Detect which cell encompasses the target text, then output its (X, Y) center coordinate. 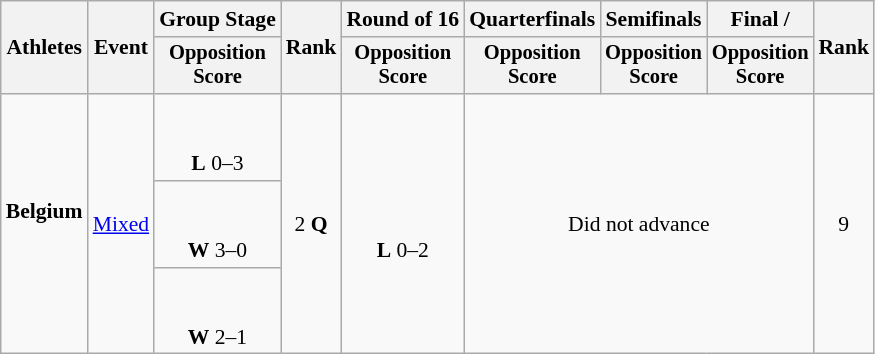
9 (844, 224)
Athletes (44, 48)
Final / (760, 19)
Semifinals (654, 19)
Event (121, 48)
2 Q (312, 224)
W 3–0 (218, 224)
L 0–2 (402, 224)
Round of 16 (402, 19)
Mixed (121, 224)
Belgium (44, 224)
L 0–3 (218, 138)
Quarterfinals (532, 19)
Did not advance (638, 224)
Group Stage (218, 19)
